Determine the [x, y] coordinate at the center of the cell enclosing the given text.  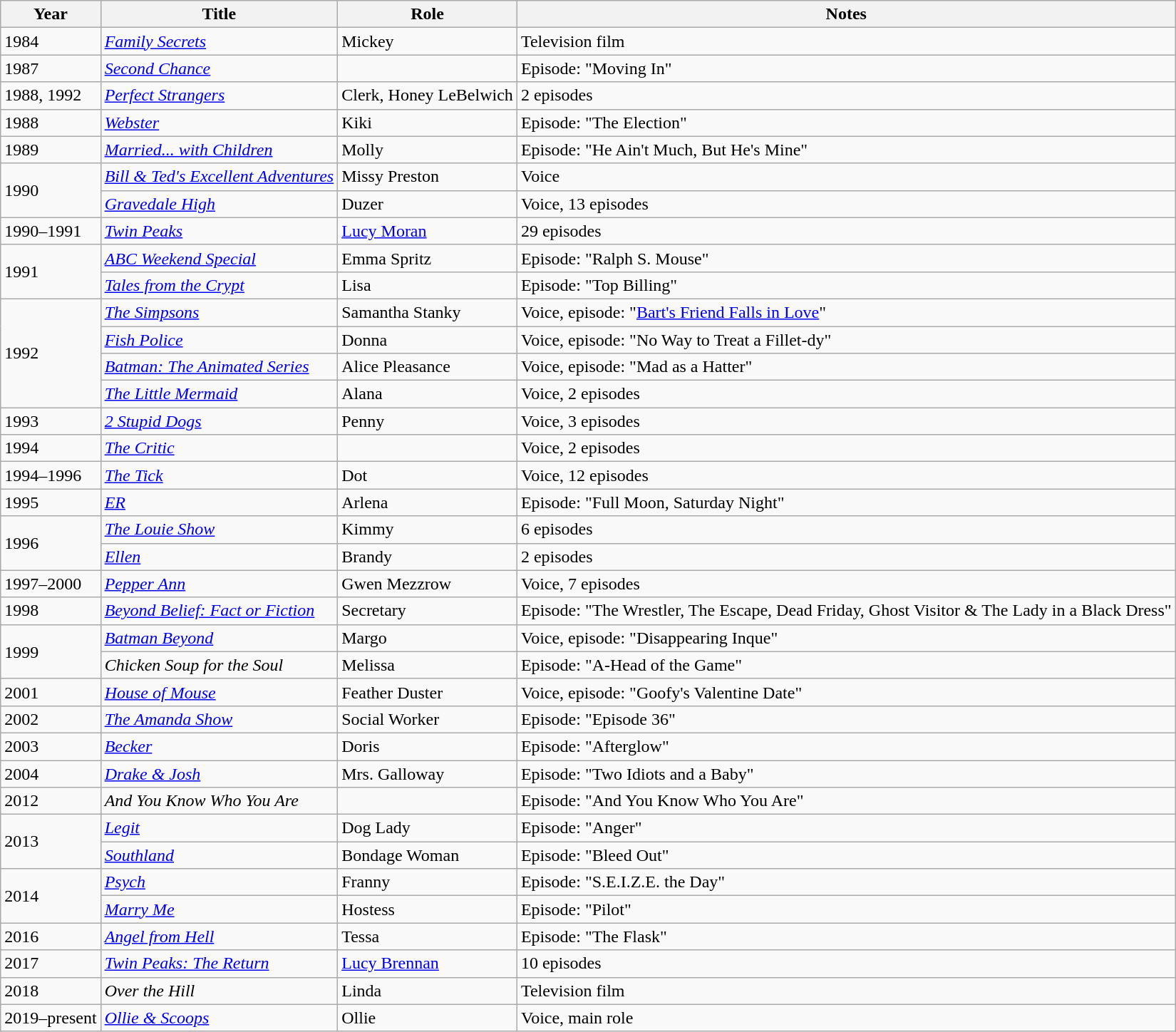
1988, 1992 [51, 96]
Samantha Stanky [428, 312]
1989 [51, 150]
1997–2000 [51, 584]
Pepper Ann [220, 584]
Mickey [428, 41]
Brandy [428, 557]
Episode: "Anger" [846, 828]
Episode: "Top Billing" [846, 285]
10 episodes [846, 964]
Second Chance [220, 68]
Chicken Soup for the Soul [220, 665]
Episode: "A-Head of the Game" [846, 665]
Lucy Moran [428, 231]
Year [51, 14]
1992 [51, 353]
Over the Hill [220, 991]
Clerk, Honey LeBelwich [428, 96]
1993 [51, 421]
Voice, episode: "Disappearing Inque" [846, 638]
Episode: "Full Moon, Saturday Night" [846, 502]
2017 [51, 964]
Dog Lady [428, 828]
2003 [51, 746]
1990–1991 [51, 231]
Margo [428, 638]
Episode: "Episode 36" [846, 719]
Episode: "Bleed Out" [846, 855]
Donna [428, 340]
Episode: "Moving In" [846, 68]
Episode: "Afterglow" [846, 746]
Social Worker [428, 719]
Psych [220, 882]
Role [428, 14]
Linda [428, 991]
Fish Police [220, 340]
Episode: "The Wrestler, The Escape, Dead Friday, Ghost Visitor & The Lady in a Black Dress" [846, 611]
And You Know Who You Are [220, 801]
2 Stupid Dogs [220, 421]
2013 [51, 842]
2014 [51, 896]
Family Secrets [220, 41]
Batman: The Animated Series [220, 367]
Melissa [428, 665]
Perfect Strangers [220, 96]
Beyond Belief: Fact or Fiction [220, 611]
2002 [51, 719]
Alana [428, 394]
Kimmy [428, 530]
Alice Pleasance [428, 367]
Gravedale High [220, 204]
1994–1996 [51, 475]
ABC Weekend Special [220, 258]
Episode: "Two Idiots and a Baby" [846, 773]
1995 [51, 502]
2019–present [51, 1018]
2001 [51, 692]
Episode: "The Flask" [846, 936]
1987 [51, 68]
2004 [51, 773]
Twin Peaks: The Return [220, 964]
Voice, episode: "Goofy's Valentine Date" [846, 692]
1988 [51, 123]
Episode: "The Election" [846, 123]
Arlena [428, 502]
1991 [51, 272]
Penny [428, 421]
Hostess [428, 909]
Notes [846, 14]
Bondage Woman [428, 855]
Episode: "He Ain't Much, But He's Mine" [846, 150]
Voice, 12 episodes [846, 475]
1998 [51, 611]
29 episodes [846, 231]
Married... with Children [220, 150]
Feather Duster [428, 692]
Tessa [428, 936]
Franny [428, 882]
Voice, 7 episodes [846, 584]
Voice, episode: "Mad as a Hatter" [846, 367]
Voice, main role [846, 1018]
The Little Mermaid [220, 394]
Batman Beyond [220, 638]
The Amanda Show [220, 719]
The Louie Show [220, 530]
Episode: "Pilot" [846, 909]
ER [220, 502]
Episode: "S.E.I.Z.E. the Day" [846, 882]
Marry Me [220, 909]
Voice, 3 episodes [846, 421]
The Simpsons [220, 312]
Lucy Brennan [428, 964]
Voice [846, 177]
6 episodes [846, 530]
Bill & Ted's Excellent Adventures [220, 177]
Secretary [428, 611]
Molly [428, 150]
2012 [51, 801]
Voice, 13 episodes [846, 204]
Becker [220, 746]
Mrs. Galloway [428, 773]
1994 [51, 448]
Ollie [428, 1018]
Gwen Mezzrow [428, 584]
Webster [220, 123]
Missy Preston [428, 177]
Doris [428, 746]
2018 [51, 991]
Voice, episode: "Bart's Friend Falls in Love" [846, 312]
Ellen [220, 557]
2016 [51, 936]
Emma Spritz [428, 258]
1984 [51, 41]
Angel from Hell [220, 936]
1999 [51, 651]
Voice, episode: "No Way to Treat a Fillet-dy" [846, 340]
Kiki [428, 123]
The Tick [220, 475]
House of Mouse [220, 692]
Drake & Josh [220, 773]
Ollie & Scoops [220, 1018]
Southland [220, 855]
1996 [51, 543]
1990 [51, 190]
The Critic [220, 448]
Legit [220, 828]
Dot [428, 475]
Tales from the Crypt [220, 285]
Episode: "Ralph S. Mouse" [846, 258]
Title [220, 14]
Twin Peaks [220, 231]
Lisa [428, 285]
Duzer [428, 204]
Episode: "And You Know Who You Are" [846, 801]
